Scan for the cell matching the given text and deliver its [X, Y] coordinate at center. 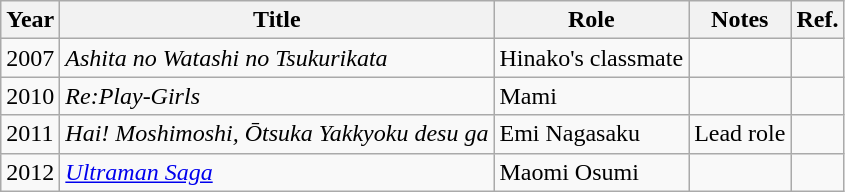
Hinako's classmate [592, 58]
Emi Nagasaku [592, 134]
Lead role [740, 134]
Year [30, 20]
Re:Play-Girls [277, 96]
2012 [30, 172]
Hai! Moshimoshi, Ōtsuka Yakkyoku desu ga [277, 134]
2011 [30, 134]
Ashita no Watashi no Tsukurikata [277, 58]
2010 [30, 96]
Maomi Osumi [592, 172]
Role [592, 20]
Mami [592, 96]
Notes [740, 20]
Ref. [818, 20]
2007 [30, 58]
Ultraman Saga [277, 172]
Title [277, 20]
